For the text-containing cell, return its midpoint in (X, Y) coordinate format. 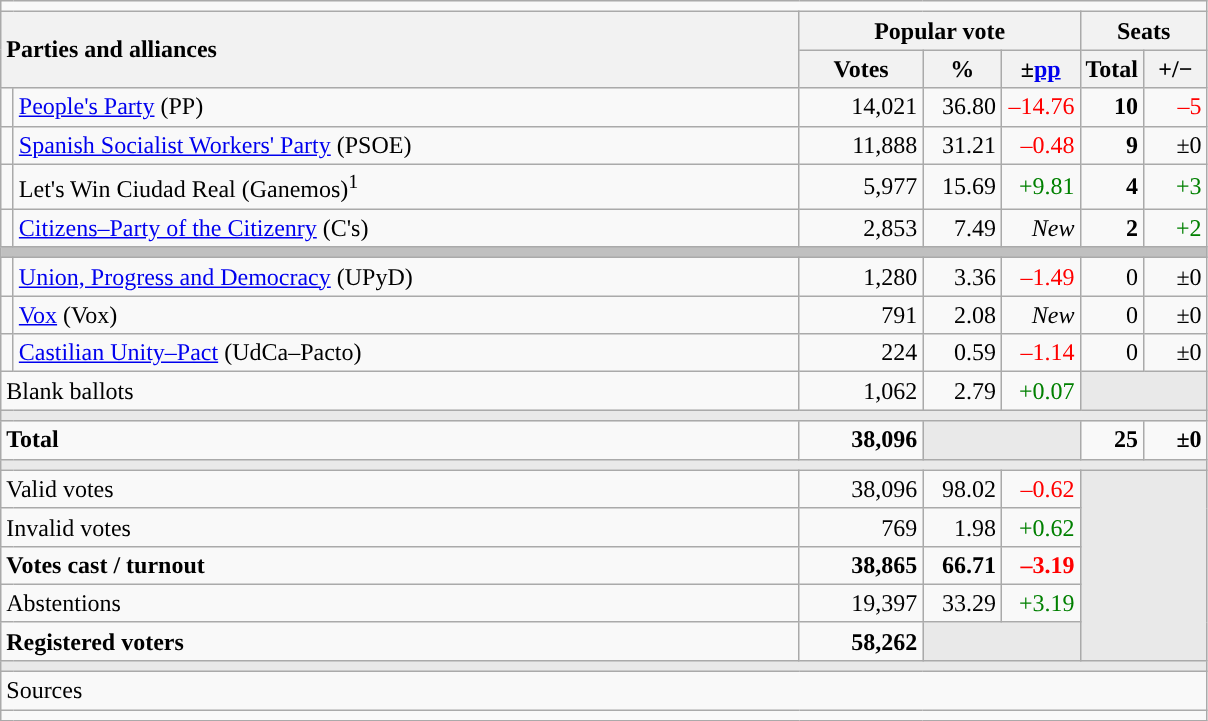
Seats (1144, 31)
2 (1112, 228)
Sources (604, 691)
Let's Win Ciudad Real (Ganemos)1 (406, 186)
31.21 (962, 145)
–3.19 (1040, 565)
66.71 (962, 565)
4 (1112, 186)
58,262 (861, 641)
Union, Progress and Democracy (UPyD) (406, 277)
+0.62 (1040, 527)
–14.76 (1040, 107)
769 (861, 527)
3.36 (962, 277)
–5 (1176, 107)
224 (861, 353)
Castilian Unity–Pact (UdCa–Pacto) (406, 353)
Votes cast / turnout (400, 565)
1,280 (861, 277)
33.29 (962, 603)
Spanish Socialist Workers' Party (PSOE) (406, 145)
2.08 (962, 315)
Parties and alliances (400, 50)
36.80 (962, 107)
9 (1112, 145)
14,021 (861, 107)
791 (861, 315)
98.02 (962, 489)
25 (1112, 440)
–1.14 (1040, 353)
2.79 (962, 391)
–0.48 (1040, 145)
5,977 (861, 186)
15.69 (962, 186)
+3 (1176, 186)
People's Party (PP) (406, 107)
Invalid votes (400, 527)
Registered voters (400, 641)
±pp (1040, 69)
Valid votes (400, 489)
38,865 (861, 565)
2,853 (861, 228)
% (962, 69)
Votes (861, 69)
10 (1112, 107)
Popular vote (940, 31)
Vox (Vox) (406, 315)
Abstentions (400, 603)
–0.62 (1040, 489)
+9.81 (1040, 186)
Citizens–Party of the Citizenry (C's) (406, 228)
+/− (1176, 69)
11,888 (861, 145)
0.59 (962, 353)
+0.07 (1040, 391)
19,397 (861, 603)
1.98 (962, 527)
+2 (1176, 228)
7.49 (962, 228)
1,062 (861, 391)
Blank ballots (400, 391)
+3.19 (1040, 603)
–1.49 (1040, 277)
